Detect which cell encompasses the target text, then output its (x, y) center coordinate. 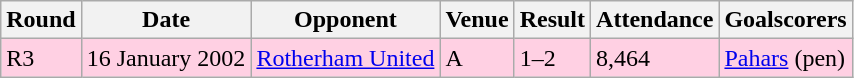
A (477, 58)
Round (41, 20)
Opponent (346, 20)
R3 (41, 58)
1–2 (552, 58)
Result (552, 20)
Date (166, 20)
Goalscorers (786, 20)
Pahars (pen) (786, 58)
16 January 2002 (166, 58)
Rotherham United (346, 58)
8,464 (655, 58)
Venue (477, 20)
Attendance (655, 20)
